Search for the cell housing the specified text and yield its [x, y] center coordinate. 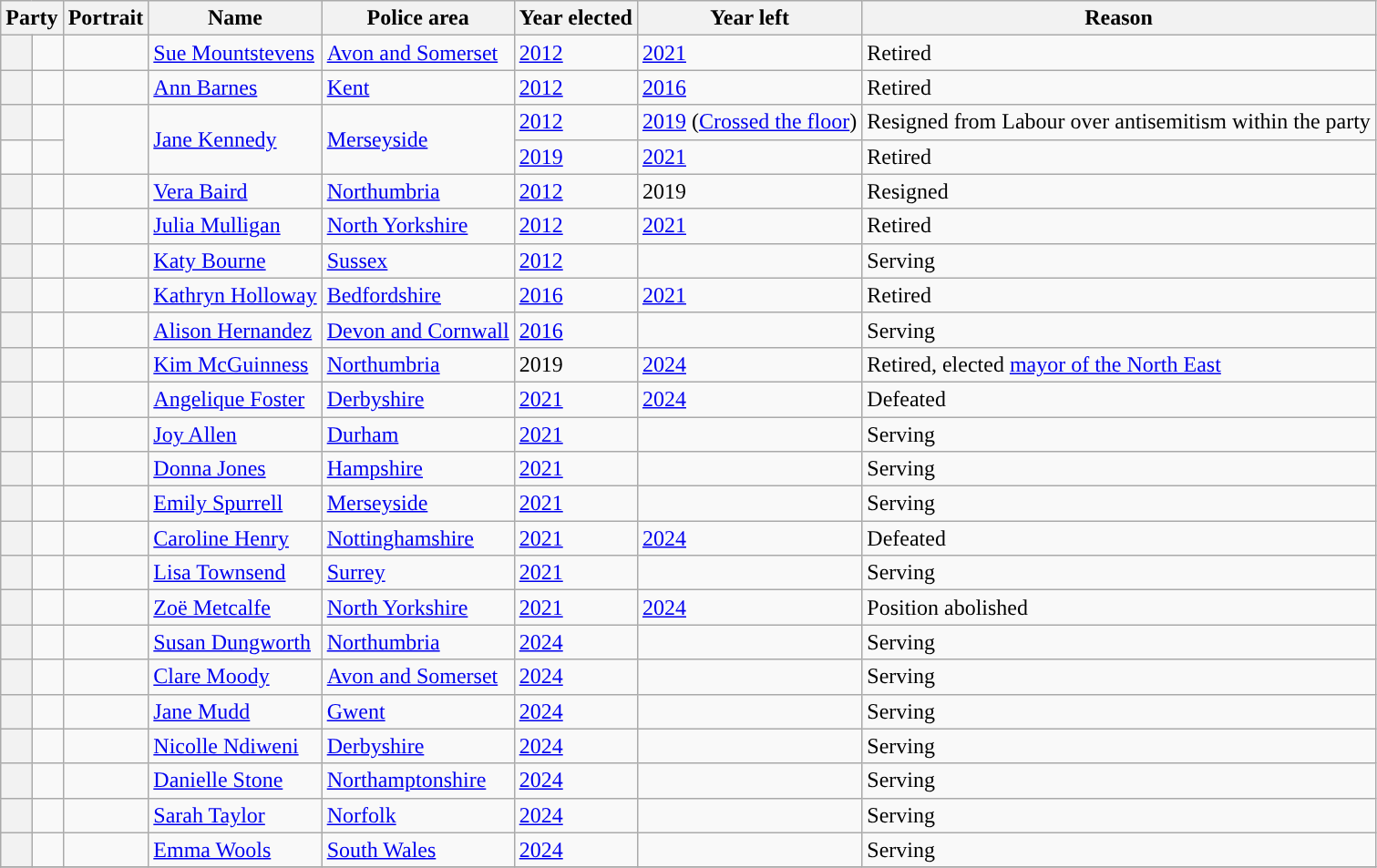
Danielle Stone [235, 781]
Portrait [106, 18]
Sussex [417, 260]
Nottinghamshire [417, 538]
Sue Mountstevens [235, 53]
South Wales [417, 850]
Hampshire [417, 469]
Ann Barnes [235, 87]
Resigned [1119, 191]
Alison Hernandez [235, 330]
Donna Jones [235, 469]
Sarah Taylor [235, 815]
Year elected [576, 18]
Joy Allen [235, 434]
Jane Kennedy [235, 139]
Name [235, 18]
Nicolle Ndiweni [235, 746]
Position abolished [1119, 608]
Clare Moody [235, 677]
Lisa Townsend [235, 573]
Angelique Foster [235, 399]
Reason [1119, 18]
Emily Spurrell [235, 504]
Devon and Cornwall [417, 330]
Year left [749, 18]
Resigned from Labour over antisemitism within the party [1119, 122]
Surrey [417, 573]
Emma Wools [235, 850]
Kathryn Holloway [235, 295]
Norfolk [417, 815]
2019 (Crossed the floor) [749, 122]
Vera Baird [235, 191]
Party [32, 18]
Retired, elected mayor of the North East [1119, 364]
Northamptonshire [417, 781]
Julia Mulligan [235, 226]
Kim McGuinness [235, 364]
Gwent [417, 711]
Jane Mudd [235, 711]
Caroline Henry [235, 538]
Bedfordshire [417, 295]
Susan Dungworth [235, 642]
Zoë Metcalfe [235, 608]
Durham [417, 434]
Katy Bourne [235, 260]
Kent [417, 87]
Police area [417, 18]
